Capture the cell that displays the provided text and extract its [x, y] central coordinate. 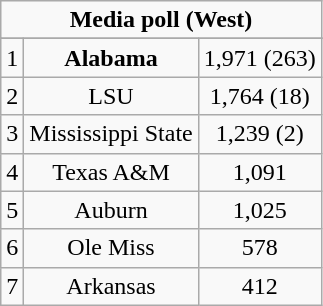
1,091 [260, 172]
1,764 (18) [260, 96]
Ole Miss [111, 248]
1,971 (263) [260, 58]
3 [12, 134]
Mississippi State [111, 134]
4 [12, 172]
Arkansas [111, 286]
578 [260, 248]
Media poll (West) [162, 20]
1,239 (2) [260, 134]
LSU [111, 96]
2 [12, 96]
Texas A&M [111, 172]
6 [12, 248]
1 [12, 58]
1,025 [260, 210]
412 [260, 286]
7 [12, 286]
Auburn [111, 210]
5 [12, 210]
Alabama [111, 58]
